Detect which cell encompasses the target text, then output its (x, y) center coordinate. 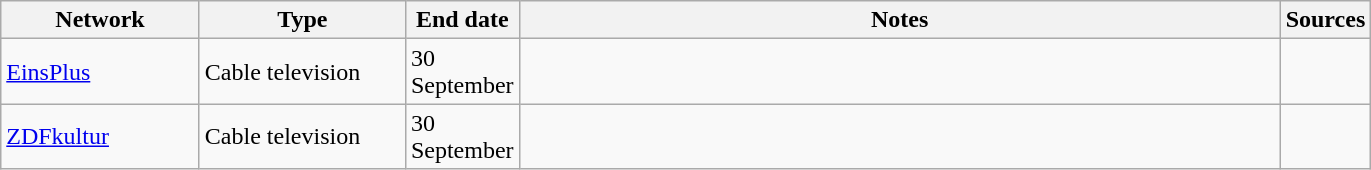
Notes (900, 20)
End date (462, 20)
EinsPlus (100, 72)
Sources (1326, 20)
Type (302, 20)
Network (100, 20)
ZDFkultur (100, 136)
